Find where the given text appears and provide that cell's center as (x, y) coordinate. 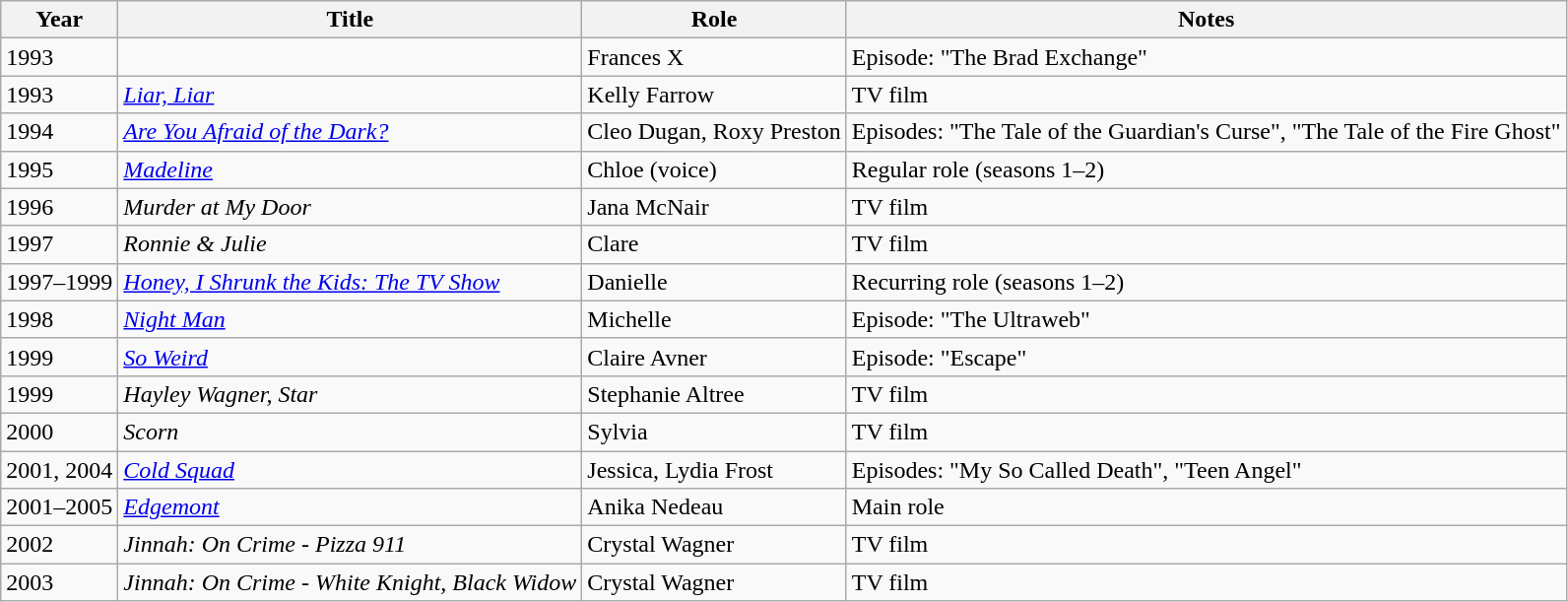
Title (351, 20)
Chloe (voice) (714, 169)
Frances X (714, 57)
Jinnah: On Crime - Pizza 911 (351, 545)
Episodes: "The Tale of the Guardian's Curse", "The Tale of the Fire Ghost" (1206, 132)
1996 (59, 207)
Night Man (351, 319)
2002 (59, 545)
2001–2005 (59, 507)
Notes (1206, 20)
Michelle (714, 319)
Regular role (seasons 1–2) (1206, 169)
So Weird (351, 357)
Main role (1206, 507)
Jana McNair (714, 207)
Year (59, 20)
Edgemont (351, 507)
1995 (59, 169)
Episode: "The Brad Exchange" (1206, 57)
1994 (59, 132)
Sylvia (714, 432)
Are You Afraid of the Dark? (351, 132)
Kelly Farrow (714, 95)
Ronnie & Julie (351, 244)
Cold Squad (351, 470)
Episode: "Escape" (1206, 357)
1997–1999 (59, 282)
1997 (59, 244)
Murder at My Door (351, 207)
Role (714, 20)
Anika Nedeau (714, 507)
2003 (59, 582)
Liar, Liar (351, 95)
Madeline (351, 169)
Clare (714, 244)
Recurring role (seasons 1–2) (1206, 282)
Danielle (714, 282)
Episodes: "My So Called Death", "Teen Angel" (1206, 470)
Cleo Dugan, Roxy Preston (714, 132)
2001, 2004 (59, 470)
Honey, I Shrunk the Kids: The TV Show (351, 282)
Jinnah: On Crime - White Knight, Black Widow (351, 582)
Claire Avner (714, 357)
2000 (59, 432)
Jessica, Lydia Frost (714, 470)
Hayley Wagner, Star (351, 394)
1998 (59, 319)
Episode: "The Ultraweb" (1206, 319)
Stephanie Altree (714, 394)
Scorn (351, 432)
